Extract the [x, y] coordinate from the center of the cell holding the provided text.  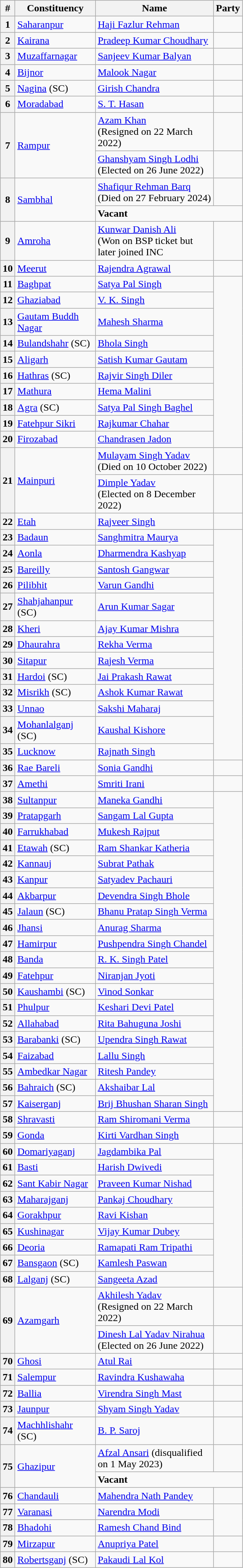
Pankaj Choudhary [155, 1199]
Kushinagar [55, 1231]
68 [8, 1279]
75 [8, 1466]
Chandrasen Jadon [155, 439]
Misrikh (SC) [55, 692]
Pushpendra Singh Chandel [155, 944]
Ambedkar Nagar [55, 1071]
53 [8, 1039]
8 [8, 200]
Shahjahanpur (SC) [55, 607]
Sultanpur [55, 800]
Maharajganj [55, 1199]
Shravasti [55, 1120]
25 [8, 569]
Meerut [55, 268]
Fatehpur [55, 975]
76 [8, 1496]
41 [8, 848]
Varun Gandhi [155, 585]
58 [8, 1120]
Rita Bahuguna Joshi [155, 1023]
Baghpat [55, 284]
33 [8, 708]
Muzaffarnagar [55, 56]
1 [8, 24]
Azamgarh [55, 1320]
36 [8, 768]
Name [155, 8]
Gonda [55, 1135]
Azam Khan(Resigned on 22 March 2022) [155, 131]
Afzal Ansari (disqualified on 1 May 2023) [155, 1458]
Anupriya Patel [155, 1544]
14 [8, 343]
Sanghmitra Maurya [155, 537]
Sakshi Maharaj [155, 708]
Badaun [55, 537]
Firozabad [55, 439]
Mahendra Nath Pandey [155, 1496]
Rajesh Verma [155, 661]
72 [8, 1393]
79 [8, 1544]
71 [8, 1377]
Jalaun (SC) [55, 912]
Rajnath Singh [155, 752]
Keshari Devi Patel [155, 1007]
Nagina (SC) [55, 88]
Constituency [55, 8]
62 [8, 1183]
Rekha Verma [155, 645]
Kannauj [55, 864]
65 [8, 1231]
Satya Pal Singh [155, 284]
Hamirpur [55, 944]
Sangam Lal Gupta [155, 815]
Ram Shiromani Verma [155, 1120]
Moradabad [55, 104]
38 [8, 800]
Kanpur [55, 880]
Vijay Kumar Dubey [155, 1231]
16 [8, 375]
Niranjan Jyoti [155, 975]
Domariyaganj [55, 1151]
Ramapati Ram Tripathi [155, 1247]
Basti [55, 1167]
Robertsganj (SC) [55, 1560]
74 [8, 1431]
Mirzapur [55, 1544]
Pilibhit [55, 585]
Varanasi [55, 1512]
Salempur [55, 1377]
Party [228, 8]
Sitapur [55, 661]
Barabanki (SC) [55, 1039]
Fatehpur Sikri [55, 423]
49 [8, 975]
47 [8, 944]
31 [8, 676]
Sanjeev Kumar Balyan [155, 56]
70 [8, 1361]
2 [8, 40]
Ravi Kishan [155, 1215]
37 [8, 784]
Kaushambi (SC) [55, 991]
Lucknow [55, 752]
Pradeep Kumar Choudhary [155, 40]
Rajkumar Chahar [155, 423]
Jagdambika Pal [155, 1151]
Bhadohi [55, 1528]
Hema Malini [155, 391]
Mainpuri [55, 480]
5 [8, 88]
Bareilly [55, 569]
Ram Shankar Katheria [155, 848]
Anurag Sharma [155, 928]
Dinesh Lal Yadav Nirahua(Elected on 26 June 2022) [155, 1340]
Dharmendra Kashyap [155, 553]
Ballia [55, 1393]
60 [8, 1151]
78 [8, 1528]
Malook Nagar [155, 72]
15 [8, 359]
Sangeeta Azad [155, 1279]
Bulandshahr (SC) [55, 343]
Subrat Pathak [155, 864]
Satya Pal Singh Baghel [155, 407]
Mohanlalganj (SC) [55, 730]
51 [8, 1007]
77 [8, 1512]
Deoria [55, 1247]
Ghosi [55, 1361]
Jaunpur [55, 1409]
23 [8, 537]
3 [8, 56]
Ghaziabad [55, 300]
Amethi [55, 784]
Vinod Sonkar [155, 991]
Ashok Kumar Rawat [155, 692]
Pratapgarh [55, 815]
44 [8, 896]
6 [8, 104]
Virendra Singh Mast [155, 1393]
Faizabad [55, 1055]
Kaushal Kishore [155, 730]
67 [8, 1263]
Allahabad [55, 1023]
21 [8, 480]
Brij Bhushan Sharan Singh [155, 1103]
50 [8, 991]
Lallu Singh [155, 1055]
Rajvir Singh Diler [155, 375]
Mulayam Singh Yadav(Died on 10 October 2022) [155, 461]
Lalganj (SC) [55, 1279]
42 [8, 864]
22 [8, 521]
R. K. Singh Patel [155, 960]
Narendra Modi [155, 1512]
48 [8, 960]
59 [8, 1135]
Hardoi (SC) [55, 676]
32 [8, 692]
4 [8, 72]
Ramesh Chand Bind [155, 1528]
Satish Kumar Gautam [155, 359]
46 [8, 928]
45 [8, 912]
Aonla [55, 553]
11 [8, 284]
Akbarpur [55, 896]
Farrukhabad [55, 831]
Amroha [55, 241]
27 [8, 607]
26 [8, 585]
Saharanpur [55, 24]
Pakaudi Lal Kol [155, 1560]
17 [8, 391]
Dimple Yadav(Elected on 8 December 2022) [155, 494]
Kheri [55, 629]
Praveen Kumar Nishad [155, 1183]
Dhaurahra [55, 645]
18 [8, 407]
40 [8, 831]
39 [8, 815]
Jhansi [55, 928]
73 [8, 1409]
55 [8, 1071]
Phulpur [55, 1007]
Shafiqur Rehman Barq (Died on 27 February 2024) [155, 191]
Chandauli [55, 1496]
Ghazipur [55, 1466]
Arun Kumar Sagar [155, 607]
Haji Fazlur Rehman [155, 24]
34 [8, 730]
Bijnor [55, 72]
Mahesh Sharma [155, 322]
Sambhal [55, 200]
Santosh Gangwar [155, 569]
Banda [55, 960]
Mathura [55, 391]
Sonia Gandhi [155, 768]
Agra (SC) [55, 407]
Mukesh Rajput [155, 831]
Kamlesh Paswan [155, 1263]
52 [8, 1023]
Upendra Singh Rawat [155, 1039]
Kaiserganj [55, 1103]
Smriti Irani [155, 784]
Girish Chandra [155, 88]
Maneka Gandhi [155, 800]
Sant Kabir Nagar [55, 1183]
20 [8, 439]
Kunwar Danish Ali(Won on BSP ticket but later joined INC [155, 241]
Shyam Singh Yadav [155, 1409]
Kirti Vardhan Singh [155, 1135]
Harish Dwivedi [155, 1167]
Bahraich (SC) [55, 1087]
Bansgaon (SC) [55, 1263]
B. P. Saroj [155, 1431]
Ajay Kumar Mishra [155, 629]
Rampur [55, 145]
Bhola Singh [155, 343]
Gautam Buddh Nagar [55, 322]
Devendra Singh Bhole [155, 896]
Etawah (SC) [55, 848]
Atul Rai [155, 1361]
57 [8, 1103]
Hathras (SC) [55, 375]
Kairana [55, 40]
30 [8, 661]
V. K. Singh [155, 300]
80 [8, 1560]
13 [8, 322]
10 [8, 268]
Satyadev Pachauri [155, 880]
63 [8, 1199]
Akhilesh Yadav(Resigned on 22 March 2022) [155, 1306]
Rajveer Singh [155, 521]
61 [8, 1167]
64 [8, 1215]
Unnao [55, 708]
35 [8, 752]
Ritesh Pandey [155, 1071]
Ghanshyam Singh Lodhi(Elected on 26 June 2022) [155, 165]
# [8, 8]
Akshaibar Lal [155, 1087]
54 [8, 1055]
Bhanu Pratap Singh Verma [155, 912]
Gorakhpur [55, 1215]
9 [8, 241]
24 [8, 553]
Rajendra Agrawal [155, 268]
69 [8, 1320]
12 [8, 300]
7 [8, 145]
Rae Bareli [55, 768]
Aligarh [55, 359]
Ravindra Kushawaha [155, 1377]
29 [8, 645]
43 [8, 880]
66 [8, 1247]
28 [8, 629]
Etah [55, 521]
56 [8, 1087]
Jai Prakash Rawat [155, 676]
Machhlishahr (SC) [55, 1431]
S. T. Hasan [155, 104]
19 [8, 423]
